Determine the [x, y] coordinate at the center of the cell enclosing the given text.  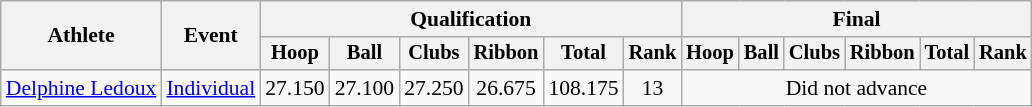
Did not advance [856, 88]
Delphine Ledoux [82, 88]
27.150 [294, 88]
27.250 [434, 88]
Individual [210, 88]
27.100 [364, 88]
26.675 [506, 88]
Event [210, 36]
13 [653, 88]
108.175 [583, 88]
Athlete [82, 36]
Qualification [470, 19]
Final [856, 19]
